Locate the cell with the specified text and output its [X, Y] center coordinate. 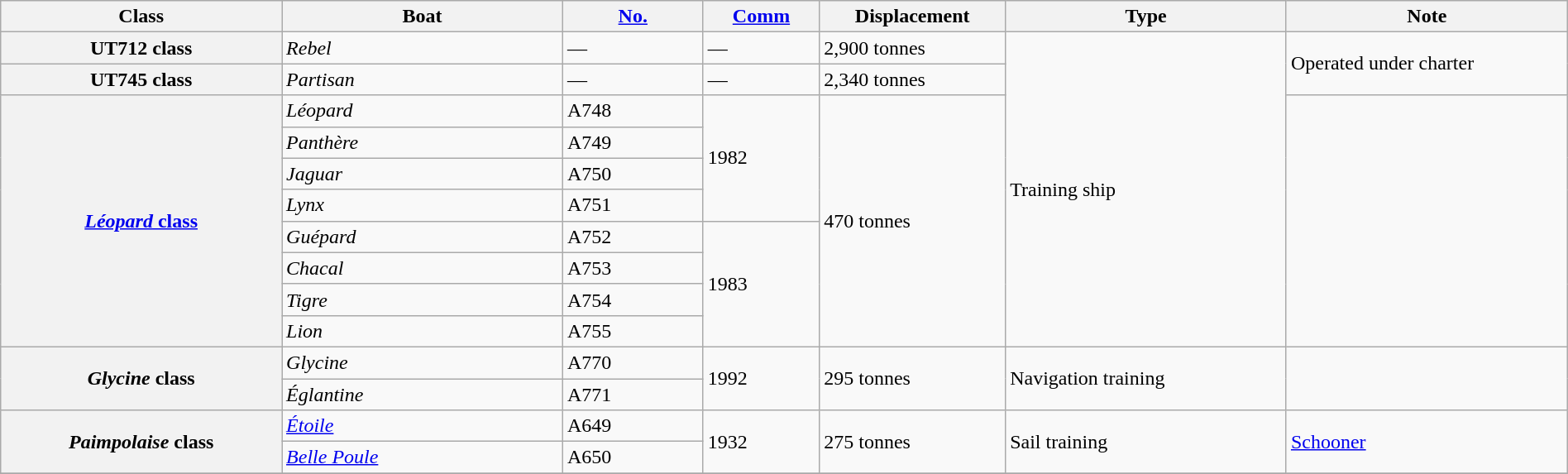
Class [141, 17]
A750 [633, 174]
Partisan [423, 79]
Rebel [423, 48]
A649 [633, 426]
No. [633, 17]
295 tonnes [913, 378]
A753 [633, 268]
UT712 class [141, 48]
Belle Poule [423, 457]
UT745 class [141, 79]
1982 [761, 158]
Boat [423, 17]
Panthère [423, 142]
Chacal [423, 268]
Type [1146, 17]
470 tonnes [913, 221]
A771 [633, 395]
A749 [633, 142]
Guépard [423, 237]
Lion [423, 331]
Comm [761, 17]
1932 [761, 442]
A755 [633, 331]
1992 [761, 378]
Training ship [1146, 190]
Displacement [913, 17]
A650 [633, 457]
Lynx [423, 205]
Sail training [1146, 442]
Léopard class [141, 221]
Léopard [423, 111]
Schooner [1427, 442]
275 tonnes [913, 442]
Tigre [423, 299]
Glycine [423, 362]
A748 [633, 111]
2,900 tonnes [913, 48]
Note [1427, 17]
Étoile [423, 426]
Paimpolaise class [141, 442]
Églantine [423, 395]
Glycine class [141, 378]
Jaguar [423, 174]
Operated under charter [1427, 64]
A751 [633, 205]
A752 [633, 237]
Navigation training [1146, 378]
A754 [633, 299]
2,340 tonnes [913, 79]
A770 [633, 362]
1983 [761, 284]
